Provide the (x, y) coordinate of the cell's center where the given text is located.  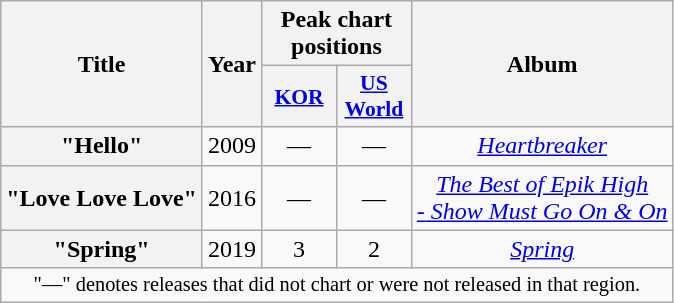
The Best of Epik High- Show Must Go On & On (542, 198)
2009 (232, 146)
2 (374, 249)
"Hello" (102, 146)
"—" denotes releases that did not chart or were not released in that region. (337, 285)
Heartbreaker (542, 146)
"Love Love Love" (102, 198)
2016 (232, 198)
USWorld (374, 96)
Album (542, 64)
Peak chart positions (337, 34)
2019 (232, 249)
Year (232, 64)
3 (300, 249)
Spring (542, 249)
KOR (300, 96)
"Spring" (102, 249)
Title (102, 64)
